Capture the cell that displays the provided text and extract its (x, y) central coordinate. 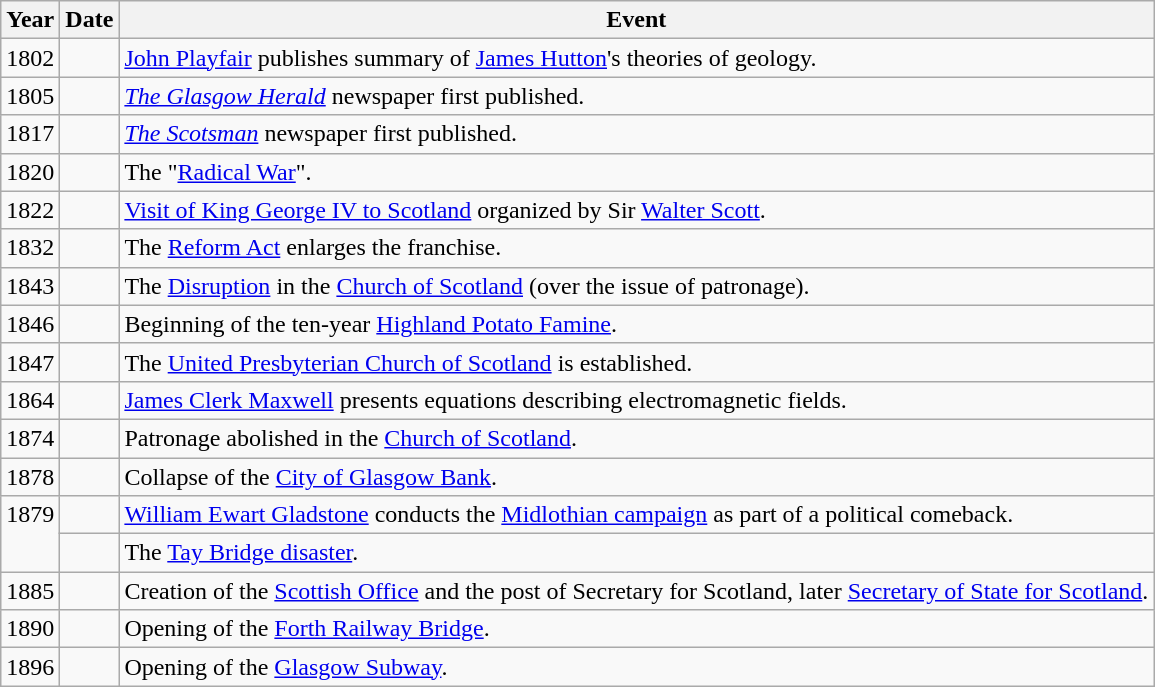
1878 (30, 477)
Collapse of the City of Glasgow Bank. (636, 477)
John Playfair publishes summary of James Hutton's theories of geology. (636, 58)
The United Presbyterian Church of Scotland is established. (636, 362)
1843 (30, 286)
Opening of the Forth Railway Bridge. (636, 629)
1817 (30, 134)
Event (636, 20)
William Ewart Gladstone conducts the Midlothian campaign as part of a political comeback. (636, 515)
1847 (30, 362)
1890 (30, 629)
The Scotsman newspaper first published. (636, 134)
The Tay Bridge disaster. (636, 553)
1885 (30, 591)
1896 (30, 667)
Patronage abolished in the Church of Scotland. (636, 438)
1846 (30, 324)
Creation of the Scottish Office and the post of Secretary for Scotland, later Secretary of State for Scotland. (636, 591)
1864 (30, 400)
1874 (30, 438)
1820 (30, 172)
1805 (30, 96)
Year (30, 20)
The Disruption in the Church of Scotland (over the issue of patronage). (636, 286)
1879 (30, 534)
Beginning of the ten-year Highland Potato Famine. (636, 324)
Date (90, 20)
Visit of King George IV to Scotland organized by Sir Walter Scott. (636, 210)
The Glasgow Herald newspaper first published. (636, 96)
James Clerk Maxwell presents equations describing electromagnetic fields. (636, 400)
1822 (30, 210)
1832 (30, 248)
The "Radical War". (636, 172)
Opening of the Glasgow Subway. (636, 667)
The Reform Act enlarges the franchise. (636, 248)
1802 (30, 58)
